Search for the cell housing the specified text and yield its (x, y) center coordinate. 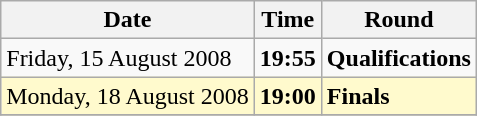
Friday, 15 August 2008 (128, 58)
19:55 (288, 58)
Round (398, 20)
Date (128, 20)
19:00 (288, 96)
Time (288, 20)
Monday, 18 August 2008 (128, 96)
Qualifications (398, 58)
Finals (398, 96)
